Output the [x, y] coordinate of the center of the cell containing the given text.  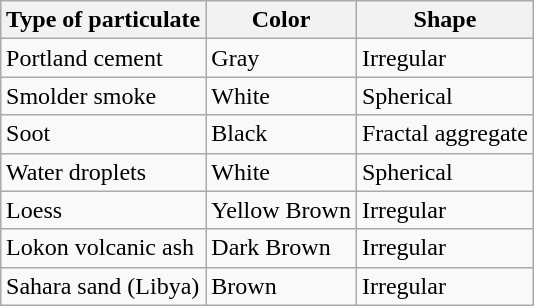
Portland cement [104, 58]
Soot [104, 134]
Yellow Brown [282, 210]
Water droplets [104, 172]
Loess [104, 210]
Black [282, 134]
Shape [444, 20]
Smolder smoke [104, 96]
Sahara sand (Libya) [104, 286]
Fractal aggregate [444, 134]
Dark Brown [282, 248]
Lokon volcanic ash [104, 248]
Type of particulate [104, 20]
Gray [282, 58]
Color [282, 20]
Brown [282, 286]
